Scan for the cell matching the given text and deliver its [x, y] coordinate at center. 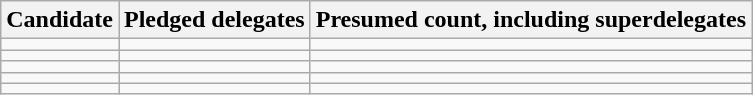
Candidate [60, 20]
Pledged delegates [214, 20]
Presumed count, including superdelegates [530, 20]
